Locate the cell with the specified text and output its [x, y] center coordinate. 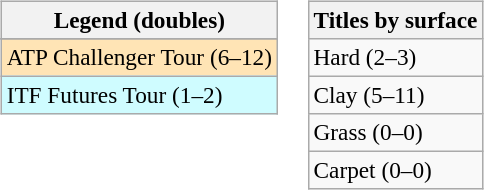
Titles by surface [396, 20]
Clay (5–11) [396, 95]
Hard (2–3) [396, 57]
Legend (doubles) [139, 20]
ITF Futures Tour (1–2) [139, 95]
Grass (0–0) [396, 133]
ATP Challenger Tour (6–12) [139, 57]
Carpet (0–0) [396, 171]
